From the cell containing the given text, extract its center point as [X, Y] coordinate. 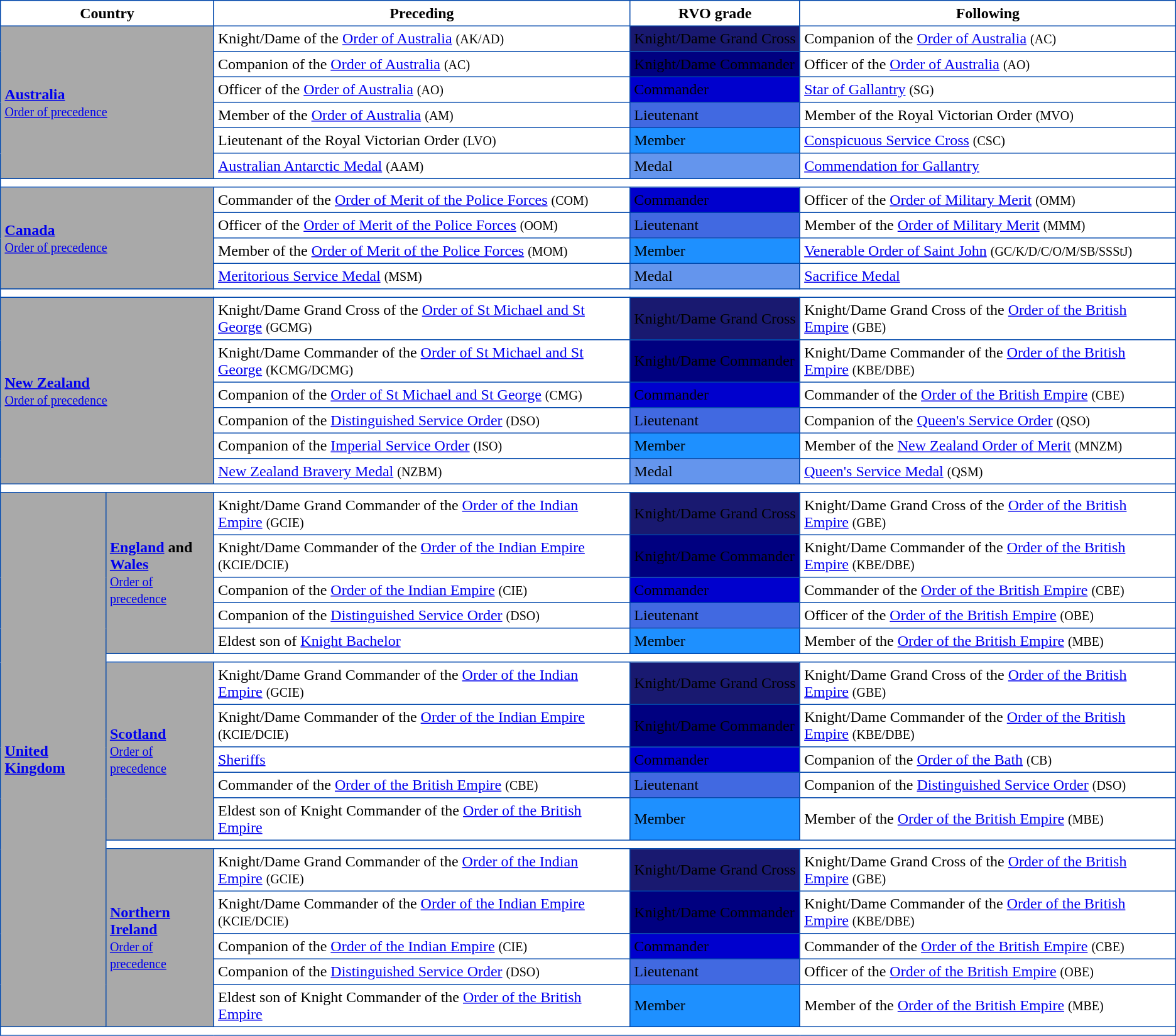
Knight/Dame Grand Cross of the Order of St Michael and St George (GCMG) [422, 319]
Venerable Order of Saint John (GC/K/D/C/O/M/SB/SSStJ) [988, 251]
RVO grade [715, 13]
Conspicuous Service Cross (CSC) [988, 140]
Country [107, 13]
Companion of the Order of St Michael and St George (CMG) [422, 395]
Companion of the Imperial Service Order (ISO) [422, 445]
Knight/Dame of the Order of Australia (AK/AD) [422, 38]
Lieutenant of the Royal Victorian Order (LVO) [422, 140]
Sacrifice Medal [988, 276]
AustraliaOrder of precedence [107, 102]
ScotlandOrder of precedence [160, 751]
Australian Antarctic Medal (AAM) [422, 166]
Member of the New Zealand Order of Merit (MNZM) [988, 445]
Member of the Order of Merit of the Police Forces (MOM) [422, 251]
Eldest son of Knight Bachelor [422, 641]
England and WalesOrder of precedence [160, 573]
New ZealandOrder of precedence [107, 391]
Commander of the Order of Merit of the Police Forces (COM) [422, 200]
Member of the Order of Military Merit (MMM) [988, 225]
Companion of the Queen's Service Order (QSO) [988, 420]
Member of the Royal Victorian Order (MVO) [988, 115]
Companion of the Order of the Bath (CB) [988, 760]
Meritorious Service Medal (MSM) [422, 276]
Northern IrelandOrder of precedence [160, 938]
Member of the Order of Australia (AM) [422, 115]
New Zealand Bravery Medal (NZBM) [422, 471]
Commendation for Gallantry [988, 166]
Officer of the Order of Military Merit (OMM) [988, 200]
Following [988, 13]
CanadaOrder of precedence [107, 238]
United Kingdom [53, 760]
Officer of the Order of Merit of the Police Forces (OOM) [422, 225]
Preceding [422, 13]
Knight/Dame Commander of the Order of St Michael and St George (KCMG/DCMG) [422, 361]
Star of Gallantry (SG) [988, 89]
Sheriffs [422, 760]
Queen's Service Medal (QSM) [988, 471]
